Search for the cell housing the specified text and yield its (X, Y) center coordinate. 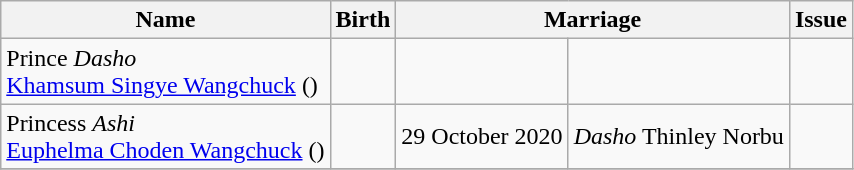
Issue (820, 20)
Dasho Thinley Norbu (678, 136)
Princess AshiEuphelma Choden Wangchuck () (166, 136)
29 October 2020 (482, 136)
Birth (363, 20)
Name (166, 20)
Marriage (593, 20)
Prince DashoKhamsum Singye Wangchuck () (166, 72)
